Determine the (X, Y) coordinate at the center of the cell enclosing the given text.  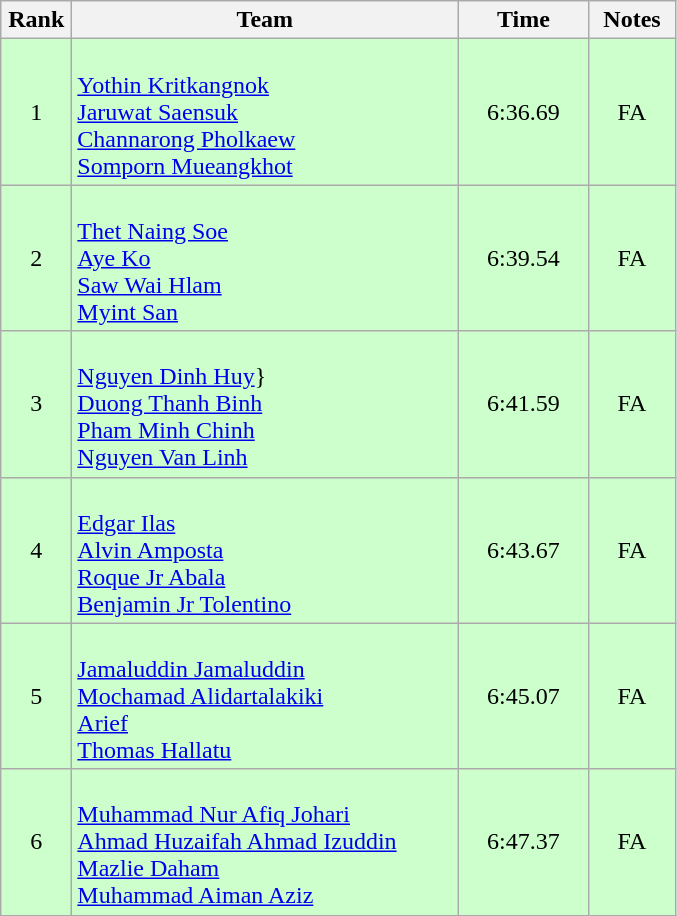
6:39.54 (524, 258)
Thet Naing SoeAye KoSaw Wai HlamMyint San (265, 258)
1 (36, 112)
6:41.59 (524, 404)
Nguyen Dinh Huy}Duong Thanh BinhPham Minh ChinhNguyen Van Linh (265, 404)
6:36.69 (524, 112)
6:45.07 (524, 696)
6:47.37 (524, 842)
6 (36, 842)
2 (36, 258)
3 (36, 404)
4 (36, 550)
Edgar IlasAlvin AmpostaRoque Jr AbalaBenjamin Jr Tolentino (265, 550)
Jamaluddin JamaluddinMochamad AlidartalakikiAriefThomas Hallatu (265, 696)
Yothin KritkangnokJaruwat SaensukChannarong PholkaewSomporn Mueangkhot (265, 112)
5 (36, 696)
Time (524, 20)
Muhammad Nur Afiq JohariAhmad Huzaifah Ahmad IzuddinMazlie DahamMuhammad Aiman Aziz (265, 842)
Team (265, 20)
Rank (36, 20)
6:43.67 (524, 550)
Notes (632, 20)
